Return the [x, y] coordinate for the center point of the cell that contains the specified text.  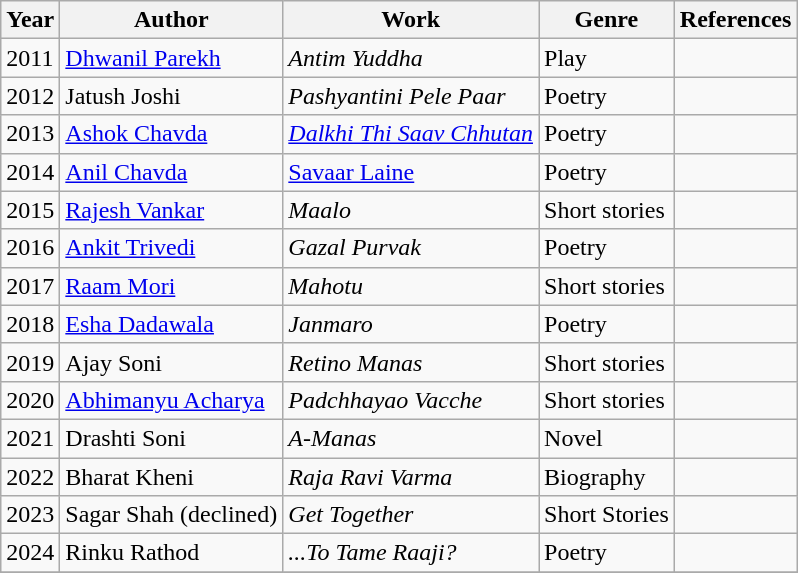
Ashok Chavda [172, 134]
Jatush Joshi [172, 96]
2020 [30, 400]
Short Stories [607, 515]
2018 [30, 324]
Sagar Shah (declined) [172, 515]
2024 [30, 553]
Rajesh Vankar [172, 210]
Esha Dadawala [172, 324]
Ajay Soni [172, 362]
Biography [607, 477]
Antim Yuddha [411, 58]
A-Manas [411, 438]
Maalo [411, 210]
2019 [30, 362]
2021 [30, 438]
2015 [30, 210]
Raja Ravi Varma [411, 477]
References [736, 20]
2023 [30, 515]
2022 [30, 477]
2017 [30, 286]
2012 [30, 96]
Year [30, 20]
Play [607, 58]
Drashti Soni [172, 438]
Genre [607, 20]
Get Together [411, 515]
Ankit Trivedi [172, 248]
Savaar Laine [411, 172]
Mahotu [411, 286]
Dhwanil Parekh [172, 58]
...To Tame Raaji? [411, 553]
Pashyantini Pele Paar [411, 96]
2013 [30, 134]
Dalkhi Thi Saav Chhutan [411, 134]
Padchhayao Vacche [411, 400]
2014 [30, 172]
Anil Chavda [172, 172]
Work [411, 20]
Retino Manas [411, 362]
Janmaro [411, 324]
Novel [607, 438]
Author [172, 20]
2011 [30, 58]
Abhimanyu Acharya [172, 400]
Rinku Rathod [172, 553]
Bharat Kheni [172, 477]
Raam Mori [172, 286]
2016 [30, 248]
Gazal Purvak [411, 248]
